Return the [x, y] coordinate for the center point of the cell that contains the specified text.  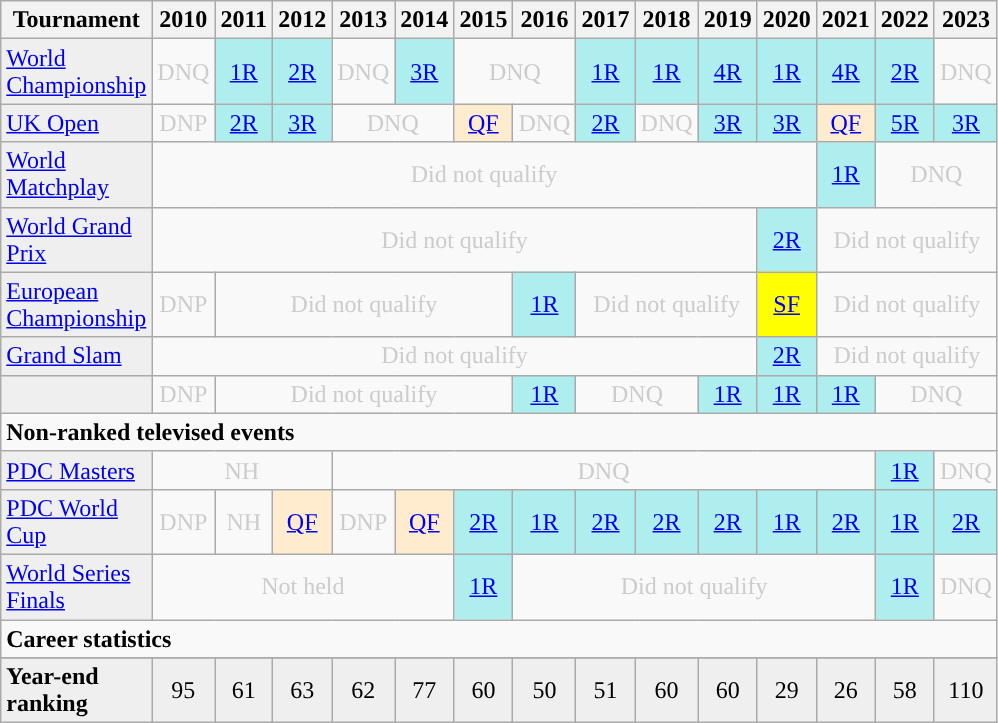
Career statistics [500, 639]
2017 [606, 20]
Tournament [76, 20]
Year-end ranking [76, 690]
UK Open [76, 123]
51 [606, 690]
World Series Finals [76, 586]
61 [244, 690]
2013 [364, 20]
2020 [786, 20]
2010 [184, 20]
58 [904, 690]
2015 [484, 20]
2018 [666, 20]
2023 [966, 20]
26 [846, 690]
2022 [904, 20]
63 [302, 690]
50 [544, 690]
PDC World Cup [76, 522]
2016 [544, 20]
Grand Slam [76, 356]
World Championship [76, 72]
2011 [244, 20]
110 [966, 690]
95 [184, 690]
2019 [728, 20]
World Matchplay [76, 174]
62 [364, 690]
29 [786, 690]
77 [424, 690]
World Grand Prix [76, 240]
2012 [302, 20]
European Championship [76, 304]
Not held [303, 586]
PDC Masters [76, 470]
SF [786, 304]
2021 [846, 20]
2014 [424, 20]
Non-ranked televised events [500, 432]
5R [904, 123]
